Output the [X, Y] coordinate of the center of the cell containing the given text.  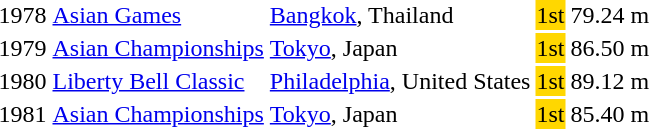
Liberty Bell Classic [158, 81]
Asian Games [158, 15]
Bangkok, Thailand [400, 15]
Philadelphia, United States [400, 81]
